Find where the given text appears and provide that cell's center as [x, y] coordinate. 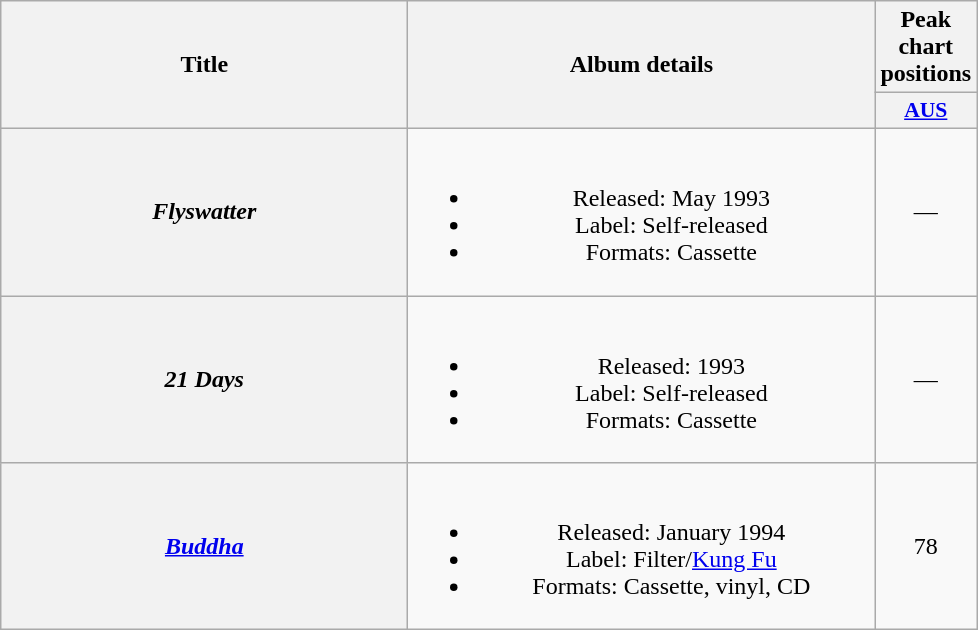
AUS [926, 111]
Album details [642, 65]
Released: May 1993Label: Self-releasedFormats: Cassette [642, 212]
Peak chart positions [926, 47]
Buddha [204, 546]
21 Days [204, 380]
Title [204, 65]
Flyswatter [204, 212]
Released: 1993Label: Self-releasedFormats: Cassette [642, 380]
Released: January 1994Label: Filter/Kung FuFormats: Cassette, vinyl, CD [642, 546]
78 [926, 546]
